Identify which cell holds the provided text, then report its (x, y) central coordinate. 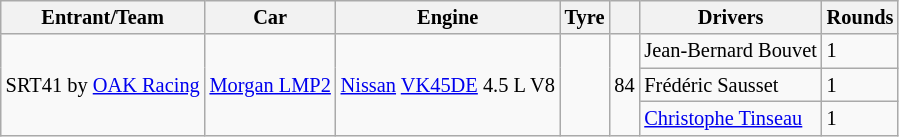
Morgan LMP2 (270, 84)
Rounds (860, 17)
Car (270, 17)
Tyre (585, 17)
SRT41 by OAK Racing (103, 84)
Entrant/Team (103, 17)
84 (624, 84)
Drivers (730, 17)
Frédéric Sausset (730, 85)
Christophe Tinseau (730, 118)
Jean-Bernard Bouvet (730, 51)
Engine (448, 17)
Nissan VK45DE 4.5 L V8 (448, 84)
